Locate the cell with the specified text and output its [X, Y] center coordinate. 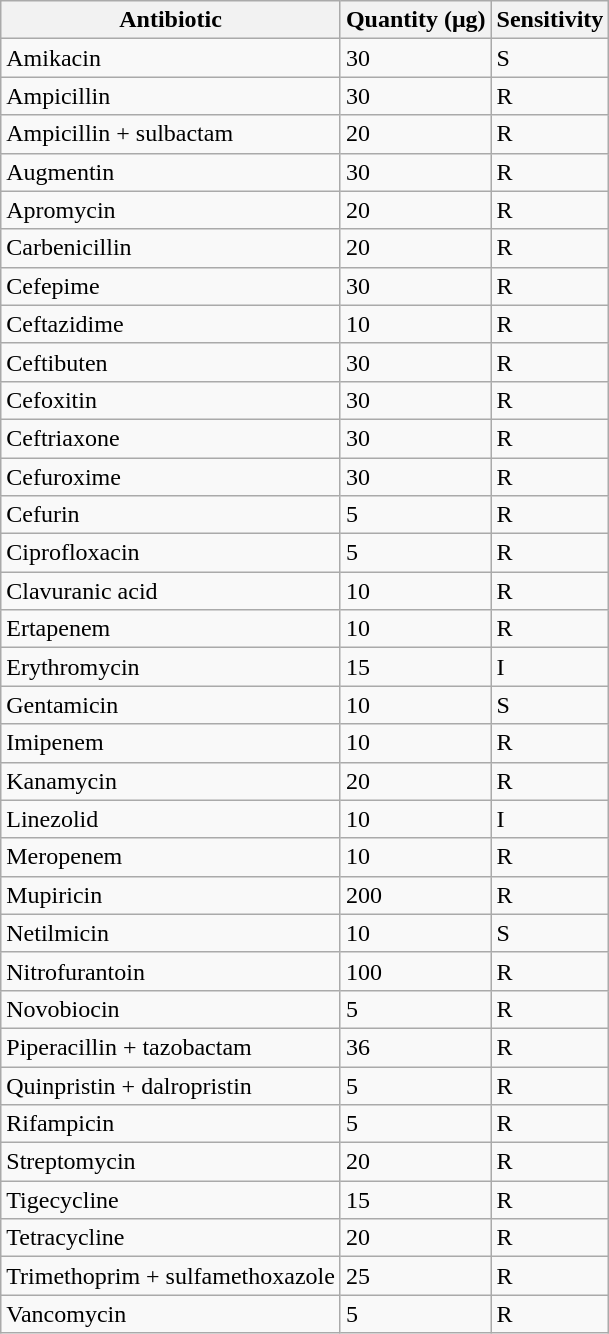
Clavuranic acid [171, 591]
Linezolid [171, 819]
Apromycin [171, 210]
Imipenem [171, 743]
Streptomycin [171, 1162]
Ciprofloxacin [171, 553]
Quantity (μg) [416, 20]
Ceftriaxone [171, 438]
Antibiotic [171, 20]
Cefuroxime [171, 477]
Tetracycline [171, 1238]
25 [416, 1276]
Vancomycin [171, 1314]
Piperacillin + tazobactam [171, 1047]
Meropenem [171, 857]
Quinpristin + dalropristin [171, 1085]
Sensitivity [550, 20]
Ertapenem [171, 629]
36 [416, 1047]
Rifampicin [171, 1124]
Carbenicillin [171, 248]
Novobiocin [171, 1009]
Amikacin [171, 58]
Ampicillin [171, 96]
Kanamycin [171, 781]
Cefepime [171, 286]
200 [416, 895]
Tigecycline [171, 1200]
Erythromycin [171, 667]
Ceftibuten [171, 362]
Cefoxitin [171, 400]
Gentamicin [171, 705]
Ampicillin + sulbactam [171, 134]
Trimethoprim + sulfamethoxazole [171, 1276]
Nitrofurantoin [171, 971]
Augmentin [171, 172]
Mupiricin [171, 895]
100 [416, 971]
Netilmicin [171, 933]
Ceftazidime [171, 324]
Cefurin [171, 515]
